Detect which cell encompasses the target text, then output its (X, Y) center coordinate. 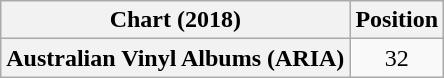
Position (397, 20)
Chart (2018) (176, 20)
32 (397, 58)
Australian Vinyl Albums (ARIA) (176, 58)
